Determine the [x, y] coordinate at the center of the cell enclosing the given text.  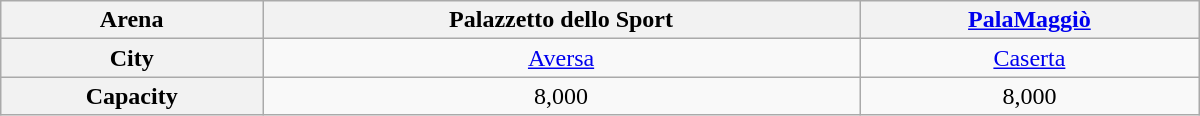
Aversa [562, 58]
Arena [132, 20]
PalaMaggiò [1030, 20]
Caserta [1030, 58]
City [132, 58]
Capacity [132, 96]
Palazzetto dello Sport [562, 20]
